Extract the (X, Y) coordinate from the center of the cell holding the provided text.  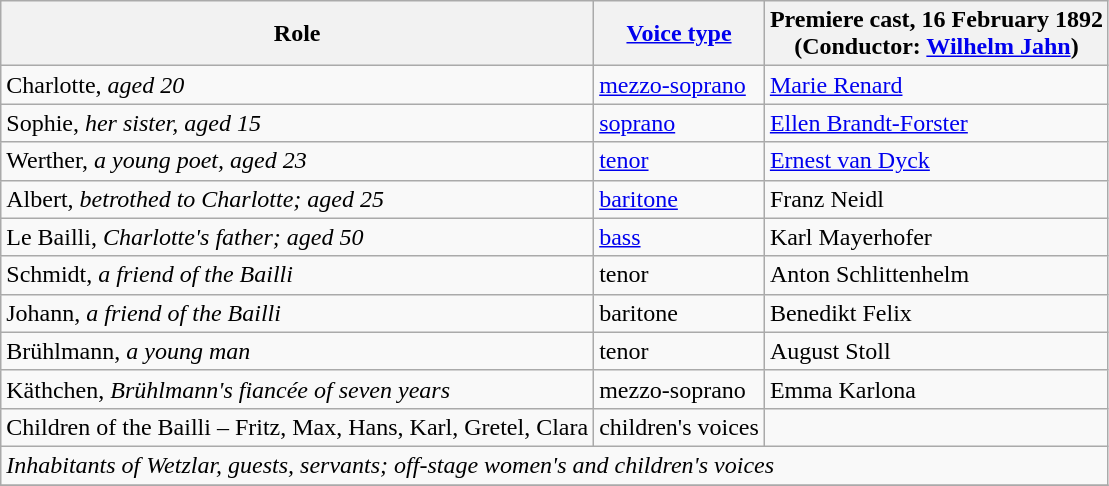
Sophie, her sister, aged 15 (298, 123)
Le Bailli, Charlotte's father; aged 50 (298, 237)
Inhabitants of Wetzlar, guests, servants; off-stage women's and children's voices (555, 465)
soprano (680, 123)
Ernest van Dyck (936, 161)
Role (298, 34)
Ellen Brandt-Forster (936, 123)
Premiere cast, 16 February 1892(Conductor: Wilhelm Jahn) (936, 34)
Johann, a friend of the Bailli (298, 313)
Werther, a young poet, aged 23 (298, 161)
Marie Renard (936, 85)
bass (680, 237)
Schmidt, a friend of the Bailli (298, 275)
Anton Schlittenhelm (936, 275)
Children of the Bailli – Fritz, Max, Hans, Karl, Gretel, Clara (298, 427)
Franz Neidl (936, 199)
Käthchen, Brühlmann's fiancée of seven years (298, 389)
Charlotte, aged 20 (298, 85)
August Stoll (936, 351)
Benedikt Felix (936, 313)
children's voices (680, 427)
Brühlmann, a young man (298, 351)
Voice type (680, 34)
Emma Karlona (936, 389)
Albert, betrothed to Charlotte; aged 25 (298, 199)
Karl Mayerhofer (936, 237)
